Return [X, Y] of the center of cell containing provided text 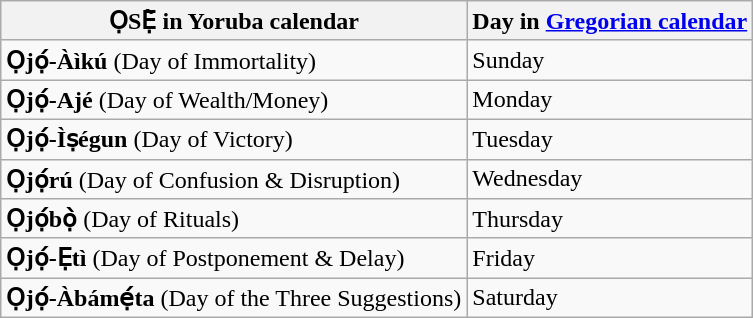
Ọjọ́bọ̀ (Day of Rituals) [234, 219]
Ọjọ́-Àìkú (Day of Immortality) [234, 60]
Friday [610, 258]
Ọjọ́-Ajé (Day of Wealth/Money) [234, 100]
Wednesday [610, 179]
Saturday [610, 298]
Day in Gregorian calendar [610, 21]
Monday [610, 100]
Thursday [610, 219]
ỌSẸ̀ in Yoruba calendar [234, 21]
Ọjọ́-Àbámẹ́ta (Day of the Three Suggestions) [234, 298]
Ọjọ́-Ìṣégun (Day of Victory) [234, 139]
Ọjọ́rú (Day of Confusion & Disruption) [234, 179]
Ọjọ́-Ẹtì (Day of Postponement & Delay) [234, 258]
Tuesday [610, 139]
Sunday [610, 60]
